Find where the given text appears and provide that cell's center as [X, Y] coordinate. 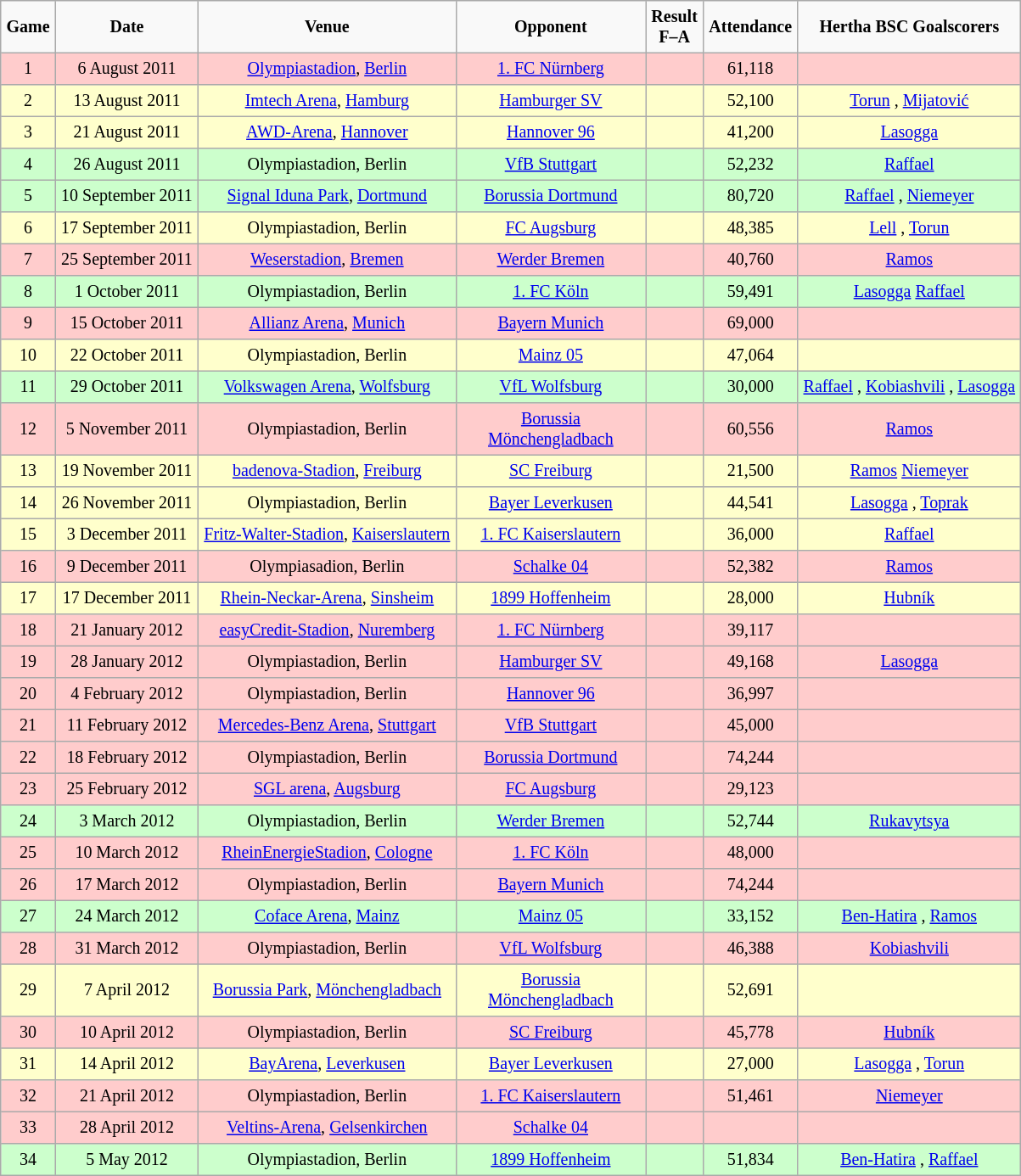
Borussia Park, Mönchengladbach [328, 990]
41,200 [750, 132]
Rukavytsya [910, 821]
27,000 [750, 1064]
28 January 2012 [126, 662]
RheinEnergieStadion, Cologne [328, 853]
49,168 [750, 662]
Fritz-Walter-Stadion, Kaiserslautern [328, 535]
28 [29, 949]
33,152 [750, 916]
21 August 2011 [126, 132]
Imtech Arena, Hamburg [328, 101]
Coface Arena, Mainz [328, 916]
40,760 [750, 260]
Niemeyer [910, 1096]
52,232 [750, 165]
AWD-Arena, Hannover [328, 132]
44,541 [750, 503]
33 [29, 1128]
3 December 2011 [126, 535]
52,382 [750, 567]
Lasogga Raffael [910, 292]
45,778 [750, 1033]
Torun , Mijatović [910, 101]
9 December 2011 [126, 567]
6 August 2011 [126, 69]
60,556 [750, 429]
52,691 [750, 990]
47,064 [750, 356]
52,100 [750, 101]
Raffael , Kobiashvili , Lasogga [910, 387]
16 [29, 567]
15 [29, 535]
29,123 [750, 789]
11 [29, 387]
52,744 [750, 821]
Weserstadion, Bremen [328, 260]
Mercedes-Benz Arena, Stuttgart [328, 725]
19 [29, 662]
Allianz Arena, Munich [328, 323]
5 May 2012 [126, 1160]
7 April 2012 [126, 990]
18 [29, 630]
Kobiashvili [910, 949]
Rhein-Neckar-Arena, Sinsheim [328, 598]
4 February 2012 [126, 694]
30 [29, 1033]
Ben-Hatira , Raffael [910, 1160]
17 March 2012 [126, 885]
29 October 2011 [126, 387]
8 [29, 292]
Olympiasadion, Berlin [328, 567]
badenova-Stadion, Freiburg [328, 471]
Game [29, 27]
23 [29, 789]
ResultF–A [675, 27]
Hertha BSC Goalscorers [910, 27]
46,388 [750, 949]
21 January 2012 [126, 630]
10 September 2011 [126, 196]
2 [29, 101]
BayArena, Leverkusen [328, 1064]
10 April 2012 [126, 1033]
Lasogga , Torun [910, 1064]
Opponent [551, 27]
31 [29, 1064]
22 October 2011 [126, 356]
25 [29, 853]
6 [29, 228]
45,000 [750, 725]
17 September 2011 [126, 228]
80,720 [750, 196]
48,000 [750, 853]
30,000 [750, 387]
3 [29, 132]
21 April 2012 [126, 1096]
Lell , Torun [910, 228]
28,000 [750, 598]
15 October 2011 [126, 323]
59,491 [750, 292]
easyCredit-Stadion, Nuremberg [328, 630]
13 August 2011 [126, 101]
Ramos Niemeyer [910, 471]
26 [29, 885]
31 March 2012 [126, 949]
Signal Iduna Park, Dortmund [328, 196]
26 August 2011 [126, 165]
61,118 [750, 69]
69,000 [750, 323]
Veltins-Arena, Gelsenkirchen [328, 1128]
27 [29, 916]
25 September 2011 [126, 260]
51,461 [750, 1096]
12 [29, 429]
3 March 2012 [126, 821]
14 April 2012 [126, 1064]
51,834 [750, 1160]
4 [29, 165]
17 December 2011 [126, 598]
10 [29, 356]
7 [29, 260]
32 [29, 1096]
21 [29, 725]
Raffael , Niemeyer [910, 196]
5 [29, 196]
14 [29, 503]
17 [29, 598]
10 March 2012 [126, 853]
9 [29, 323]
18 February 2012 [126, 758]
13 [29, 471]
36,997 [750, 694]
1 [29, 69]
29 [29, 990]
Ben-Hatira , Ramos [910, 916]
36,000 [750, 535]
24 [29, 821]
34 [29, 1160]
22 [29, 758]
1 October 2011 [126, 292]
5 November 2011 [126, 429]
Lasogga , Toprak [910, 503]
19 November 2011 [126, 471]
11 February 2012 [126, 725]
39,117 [750, 630]
21,500 [750, 471]
24 March 2012 [126, 916]
Volkswagen Arena, Wolfsburg [328, 387]
Venue [328, 27]
Attendance [750, 27]
Date [126, 27]
25 February 2012 [126, 789]
48,385 [750, 228]
SGL arena, Augsburg [328, 789]
20 [29, 694]
28 April 2012 [126, 1128]
26 November 2011 [126, 503]
